Output the [X, Y] coordinate of the center of the cell containing the given text.  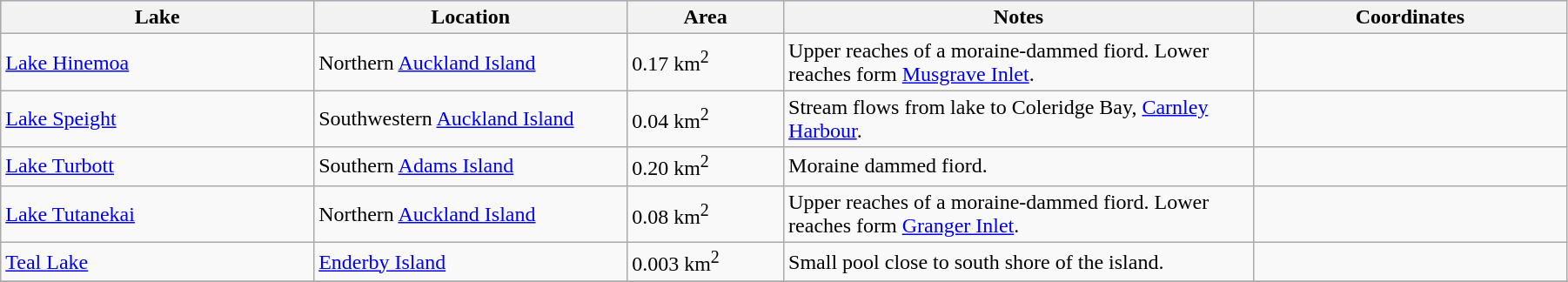
Enderby Island [471, 263]
Teal Lake [157, 263]
Area [706, 17]
0.003 km2 [706, 263]
Coordinates [1410, 17]
0.08 km2 [706, 214]
Stream flows from lake to Coleridge Bay, Carnley Harbour. [1019, 118]
Lake [157, 17]
Southern Adams Island [471, 167]
0.17 km2 [706, 63]
Lake Hinemoa [157, 63]
0.20 km2 [706, 167]
0.04 km2 [706, 118]
Lake Speight [157, 118]
Moraine dammed fiord. [1019, 167]
Small pool close to south shore of the island. [1019, 263]
Lake Turbott [157, 167]
Southwestern Auckland Island [471, 118]
Lake Tutanekai [157, 214]
Notes [1019, 17]
Location [471, 17]
Upper reaches of a moraine-dammed fiord. Lower reaches form Musgrave Inlet. [1019, 63]
Upper reaches of a moraine-dammed fiord. Lower reaches form Granger Inlet. [1019, 214]
